Scan for the cell matching the given text and deliver its [X, Y] coordinate at center. 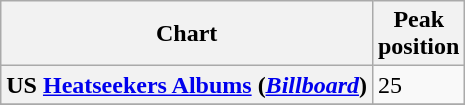
25 [418, 85]
Chart [187, 34]
Peakposition [418, 34]
US Heatseekers Albums (Billboard) [187, 85]
